Identify which cell holds the provided text, then report its (X, Y) central coordinate. 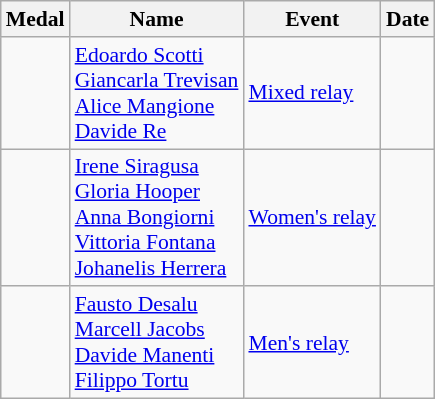
Women's relay (312, 218)
Date (408, 19)
Event (312, 19)
Name (157, 19)
Irene SiragusaGloria HooperAnna BongiorniVittoria FontanaJohanelis Herrera (157, 218)
Men's relay (312, 343)
Medal (36, 19)
Edoardo ScottiGiancarla TrevisanAlice MangioneDavide Re (157, 93)
Mixed relay (312, 93)
Fausto DesaluMarcell JacobsDavide ManentiFilippo Tortu (157, 343)
